Return the (x, y) coordinate for the center point of the cell that contains the specified text.  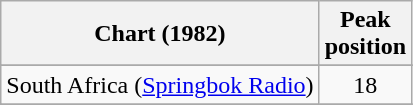
Chart (1982) (160, 34)
18 (365, 85)
South Africa (Springbok Radio) (160, 85)
Peakposition (365, 34)
